Return the [X, Y] coordinate for the center point of the cell that contains the specified text.  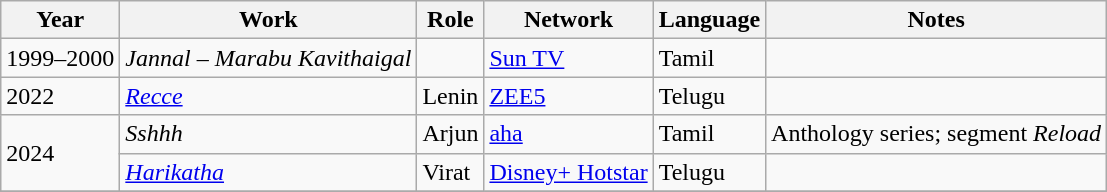
Arjun [450, 134]
Harikatha [268, 172]
Language [709, 20]
Recce [268, 96]
Disney+ Hotstar [568, 172]
Sun TV [568, 58]
Sshhh [268, 134]
ZEE5 [568, 96]
Jannal – Marabu Kavithaigal [268, 58]
Anthology series; segment Reload [936, 134]
Work [268, 20]
Role [450, 20]
Lenin [450, 96]
2024 [60, 153]
1999–2000 [60, 58]
Virat [450, 172]
Year [60, 20]
Notes [936, 20]
Network [568, 20]
2022 [60, 96]
aha [568, 134]
